For the text-containing cell, return its midpoint in [X, Y] coordinate format. 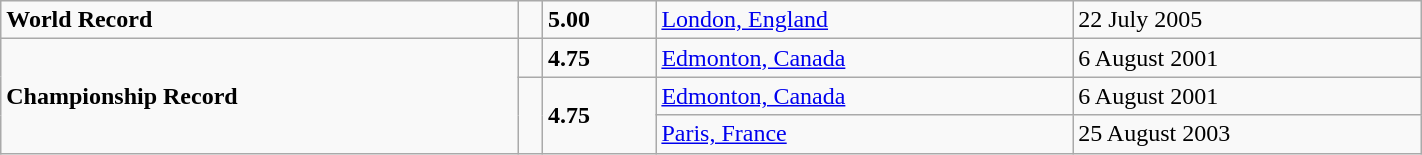
Paris, France [864, 134]
London, England [864, 20]
5.00 [598, 20]
Championship Record [260, 96]
25 August 2003 [1248, 134]
22 July 2005 [1248, 20]
World Record [260, 20]
